Locate the cell with the specified text and output its [X, Y] center coordinate. 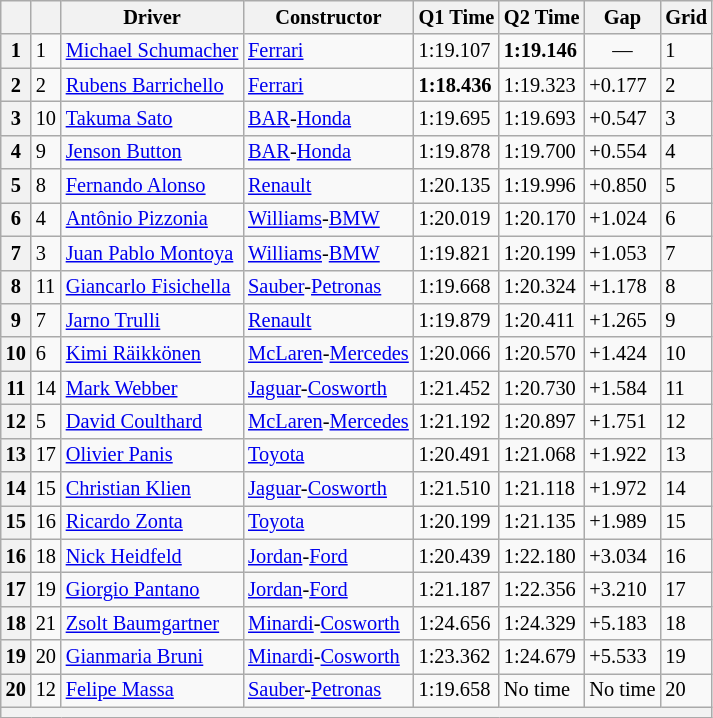
+1.178 [622, 287]
Kimi Räikkönen [152, 354]
1:19.996 [542, 186]
Fernando Alonso [152, 186]
+0.177 [622, 85]
Juan Pablo Montoya [152, 253]
+0.850 [622, 186]
1:21.452 [456, 388]
1:21.187 [456, 589]
Jenson Button [152, 152]
1:19.879 [456, 320]
Nick Heidfeld [152, 556]
Ricardo Zonta [152, 522]
— [622, 51]
+3.034 [622, 556]
1:21.068 [542, 455]
Mark Webber [152, 388]
1:19.323 [542, 85]
Q2 Time [542, 17]
+3.210 [622, 589]
1:20.066 [456, 354]
+1.024 [622, 219]
Christian Klien [152, 489]
Felipe Massa [152, 690]
1:19.878 [456, 152]
1:20.570 [542, 354]
21 [46, 623]
Olivier Panis [152, 455]
+1.751 [622, 421]
+1.053 [622, 253]
+1.265 [622, 320]
1:20.019 [456, 219]
+1.989 [622, 522]
1:19.693 [542, 118]
1:20.897 [542, 421]
1:24.329 [542, 623]
1:20.730 [542, 388]
1:19.821 [456, 253]
Giorgio Pantano [152, 589]
1:21.192 [456, 421]
+5.533 [622, 657]
1:22.180 [542, 556]
+0.554 [622, 152]
+1.584 [622, 388]
1:19.700 [542, 152]
Constructor [328, 17]
1:23.362 [456, 657]
1:19.146 [542, 51]
+1.424 [622, 354]
Giancarlo Fisichella [152, 287]
1:20.324 [542, 287]
Driver [152, 17]
1:19.107 [456, 51]
Takuma Sato [152, 118]
1:20.439 [456, 556]
Jarno Trulli [152, 320]
+1.972 [622, 489]
1:18.436 [456, 85]
1:24.656 [456, 623]
+1.922 [622, 455]
1:21.118 [542, 489]
David Coulthard [152, 421]
+5.183 [622, 623]
Michael Schumacher [152, 51]
Grid [686, 17]
Antônio Pizzonia [152, 219]
1:19.695 [456, 118]
Q1 Time [456, 17]
Zsolt Baumgartner [152, 623]
Gianmaria Bruni [152, 657]
1:24.679 [542, 657]
Rubens Barrichello [152, 85]
+0.547 [622, 118]
1:21.135 [542, 522]
1:20.411 [542, 320]
1:22.356 [542, 589]
1:20.170 [542, 219]
1:20.491 [456, 455]
1:19.668 [456, 287]
Gap [622, 17]
1:19.658 [456, 690]
1:20.135 [456, 186]
1:21.510 [456, 489]
